Provide the [x, y] coordinate of the cell's center where the given text is located.  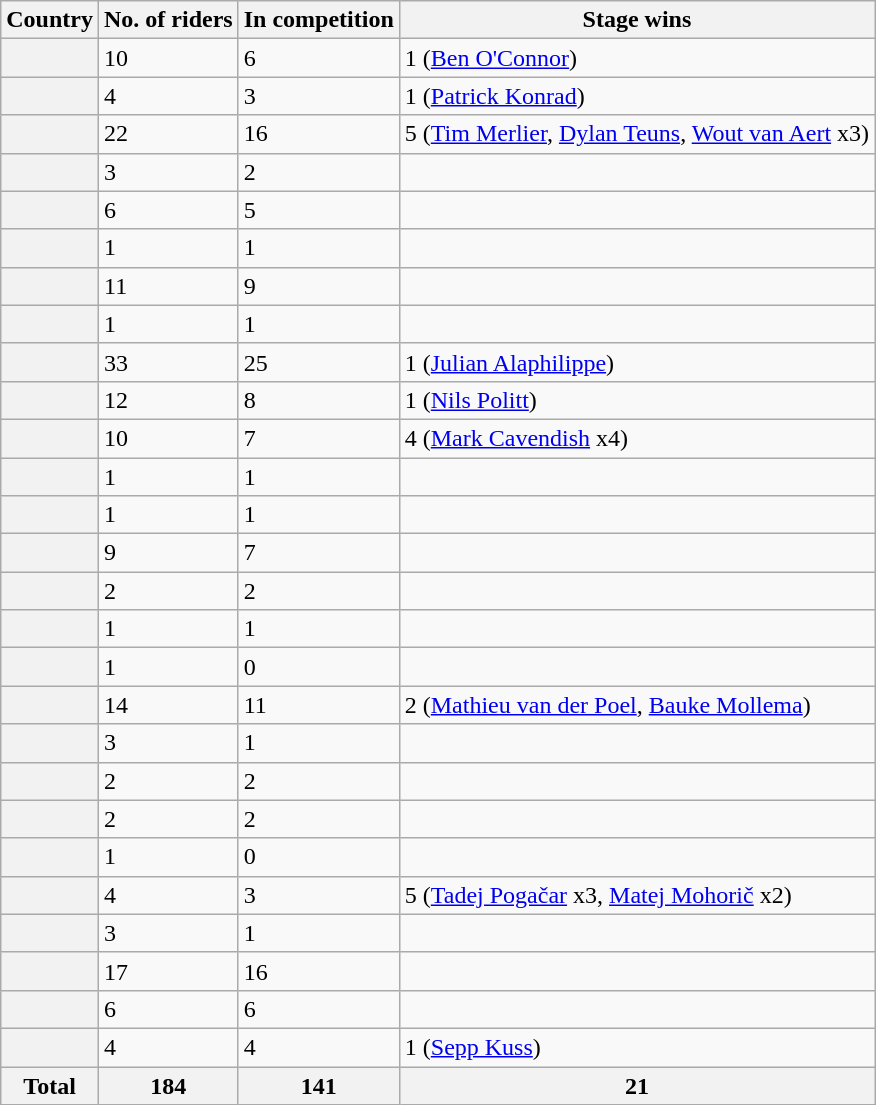
1 (Ben O'Connor) [636, 58]
In competition [318, 20]
21 [636, 1085]
1 (Sepp Kuss) [636, 1047]
141 [318, 1085]
14 [168, 705]
5 (Tim Merlier, Dylan Teuns, Wout van Aert x3) [636, 134]
Total [50, 1085]
5 [318, 210]
Stage wins [636, 20]
17 [168, 971]
184 [168, 1085]
8 [318, 400]
2 (Mathieu van der Poel, Bauke Mollema) [636, 705]
22 [168, 134]
33 [168, 362]
25 [318, 362]
1 (Patrick Konrad) [636, 96]
5 (Tadej Pogačar x3, Matej Mohorič x2) [636, 895]
12 [168, 400]
No. of riders [168, 20]
1 (Julian Alaphilippe) [636, 362]
4 (Mark Cavendish x4) [636, 438]
Country [50, 20]
1 (Nils Politt) [636, 400]
